Detect which cell encompasses the target text, then output its (X, Y) center coordinate. 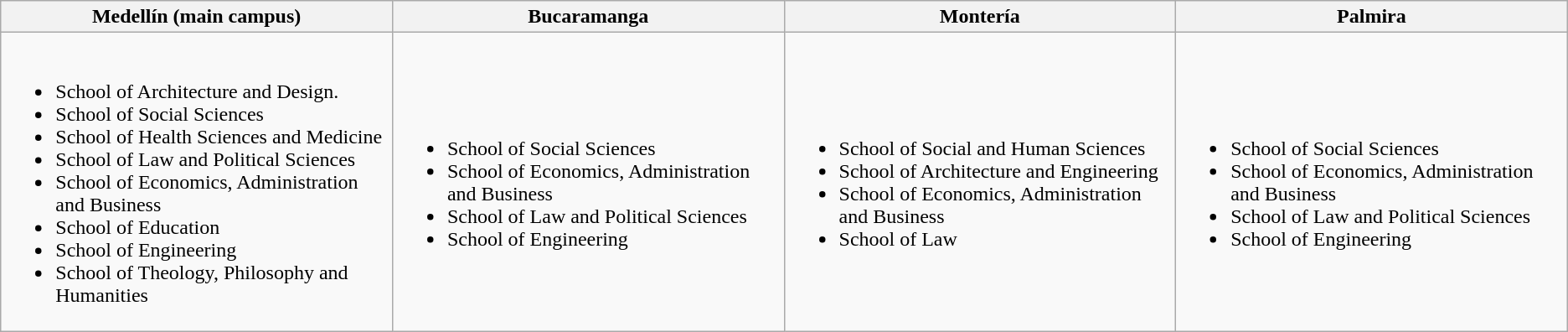
Palmira (1372, 17)
School of Social and Human SciencesSchool of Architecture and EngineeringSchool of Economics, Administration and BusinessSchool of Law (980, 182)
Montería (980, 17)
Medellín (main campus) (197, 17)
Bucaramanga (588, 17)
